Search for the cell housing the specified text and yield its [X, Y] center coordinate. 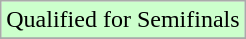
Qualified for Semifinals [123, 20]
